Search for the cell housing the specified text and yield its [x, y] center coordinate. 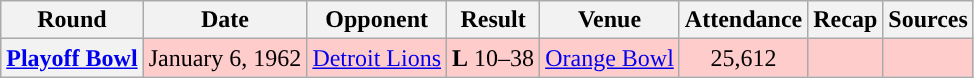
Date [225, 20]
Detroit Lions [377, 58]
L 10–38 [494, 58]
Recap [846, 20]
Round [72, 20]
Playoff Bowl [72, 58]
Sources [928, 20]
Result [494, 20]
Venue [610, 20]
January 6, 1962 [225, 58]
Opponent [377, 20]
25,612 [743, 58]
Orange Bowl [610, 58]
Attendance [743, 20]
